Detect which cell encompasses the target text, then output its (X, Y) center coordinate. 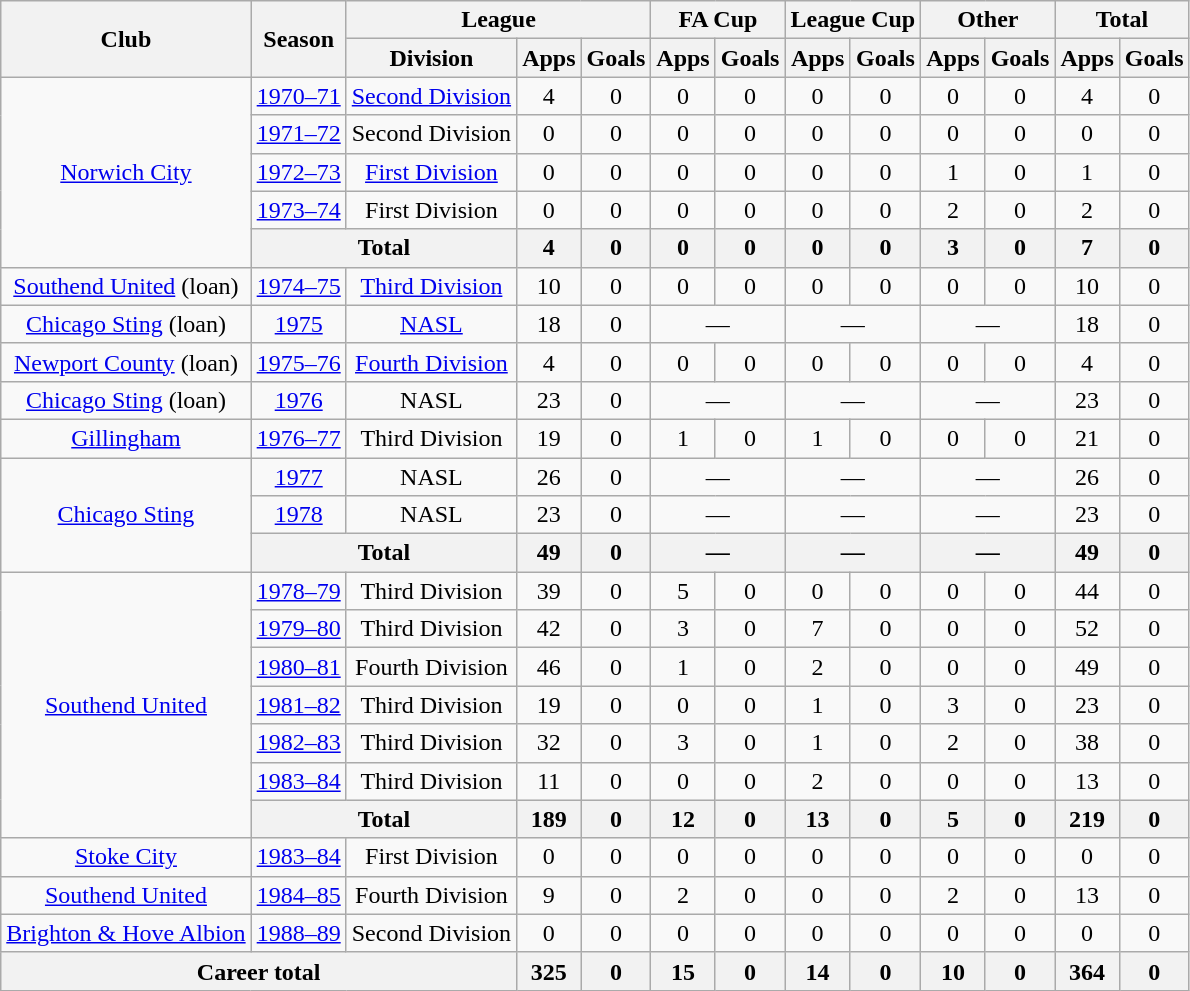
1978–79 (298, 591)
325 (549, 971)
14 (818, 971)
9 (549, 895)
Chicago Sting (126, 515)
42 (549, 629)
1972–73 (298, 172)
46 (549, 667)
1978 (298, 515)
38 (1087, 743)
12 (683, 819)
364 (1087, 971)
1975 (298, 324)
Gillingham (126, 438)
1988–89 (298, 933)
11 (549, 781)
39 (549, 591)
League (498, 20)
Career total (259, 971)
1981–82 (298, 705)
52 (1087, 629)
219 (1087, 819)
Division (431, 58)
Club (126, 39)
Norwich City (126, 172)
1979–80 (298, 629)
League Cup (853, 20)
Brighton & Hove Albion (126, 933)
1984–85 (298, 895)
1982–83 (298, 743)
1974–75 (298, 286)
FA Cup (718, 20)
Stoke City (126, 857)
Season (298, 39)
1976–77 (298, 438)
1975–76 (298, 362)
32 (549, 743)
1970–71 (298, 96)
Other (988, 20)
1977 (298, 477)
Newport County (loan) (126, 362)
189 (549, 819)
1971–72 (298, 134)
1976 (298, 400)
Southend United (loan) (126, 286)
44 (1087, 591)
1973–74 (298, 210)
15 (683, 971)
1980–81 (298, 667)
21 (1087, 438)
